Output the [X, Y] coordinate of the center of the cell containing the given text.  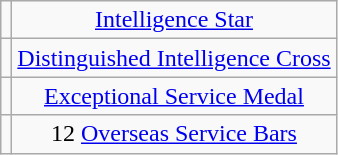
Distinguished Intelligence Cross [174, 58]
Exceptional Service Medal [174, 96]
12 Overseas Service Bars [174, 134]
Intelligence Star [174, 20]
